Detect which cell encompasses the target text, then output its (x, y) center coordinate. 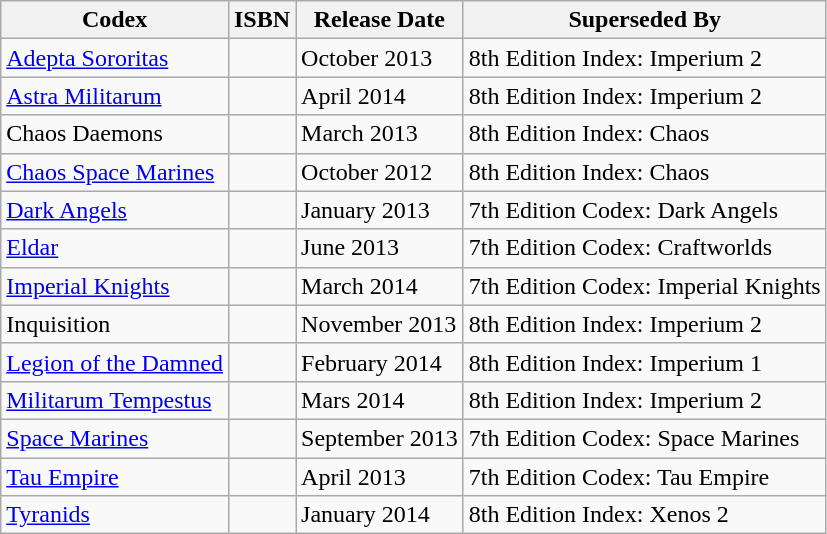
October 2013 (380, 58)
Astra Militarum (115, 96)
7th Edition Codex: Craftworlds (644, 248)
Chaos Space Marines (115, 172)
November 2013 (380, 324)
October 2012 (380, 172)
8th Edition Index: Xenos 2 (644, 515)
Mars 2014 (380, 400)
April 2013 (380, 477)
Adepta Sororitas (115, 58)
January 2013 (380, 210)
Legion of the Damned (115, 362)
Codex (115, 20)
Space Marines (115, 438)
Tyranids (115, 515)
Imperial Knights (115, 286)
Eldar (115, 248)
Tau Empire (115, 477)
March 2014 (380, 286)
Dark Angels (115, 210)
March 2013 (380, 134)
7th Edition Codex: Imperial Knights (644, 286)
Superseded By (644, 20)
8th Edition Index: Imperium 1 (644, 362)
7th Edition Codex: Space Marines (644, 438)
Inquisition (115, 324)
June 2013 (380, 248)
February 2014 (380, 362)
September 2013 (380, 438)
7th Edition Codex: Tau Empire (644, 477)
Chaos Daemons (115, 134)
ISBN (262, 20)
Militarum Tempestus (115, 400)
January 2014 (380, 515)
April 2014 (380, 96)
7th Edition Codex: Dark Angels (644, 210)
Release Date (380, 20)
